Pinpoint the cell where the given text exists, returning its [X, Y] midpoint coordinate. 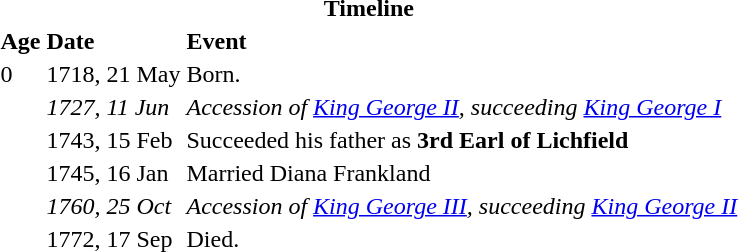
1727, 11 Jun [114, 107]
Succeeded his father as 3rd Earl of Lichfield [462, 140]
Accession of King George III, succeeding King George II [462, 206]
1743, 15 Feb [114, 140]
1745, 16 Jan [114, 173]
Event [462, 41]
Accession of King George II, succeeding King George I [462, 107]
1718, 21 May [114, 74]
Date [114, 41]
Married Diana Frankland [462, 173]
Born. [462, 74]
1760, 25 Oct [114, 206]
